From the cell containing the given text, extract its center point as (x, y) coordinate. 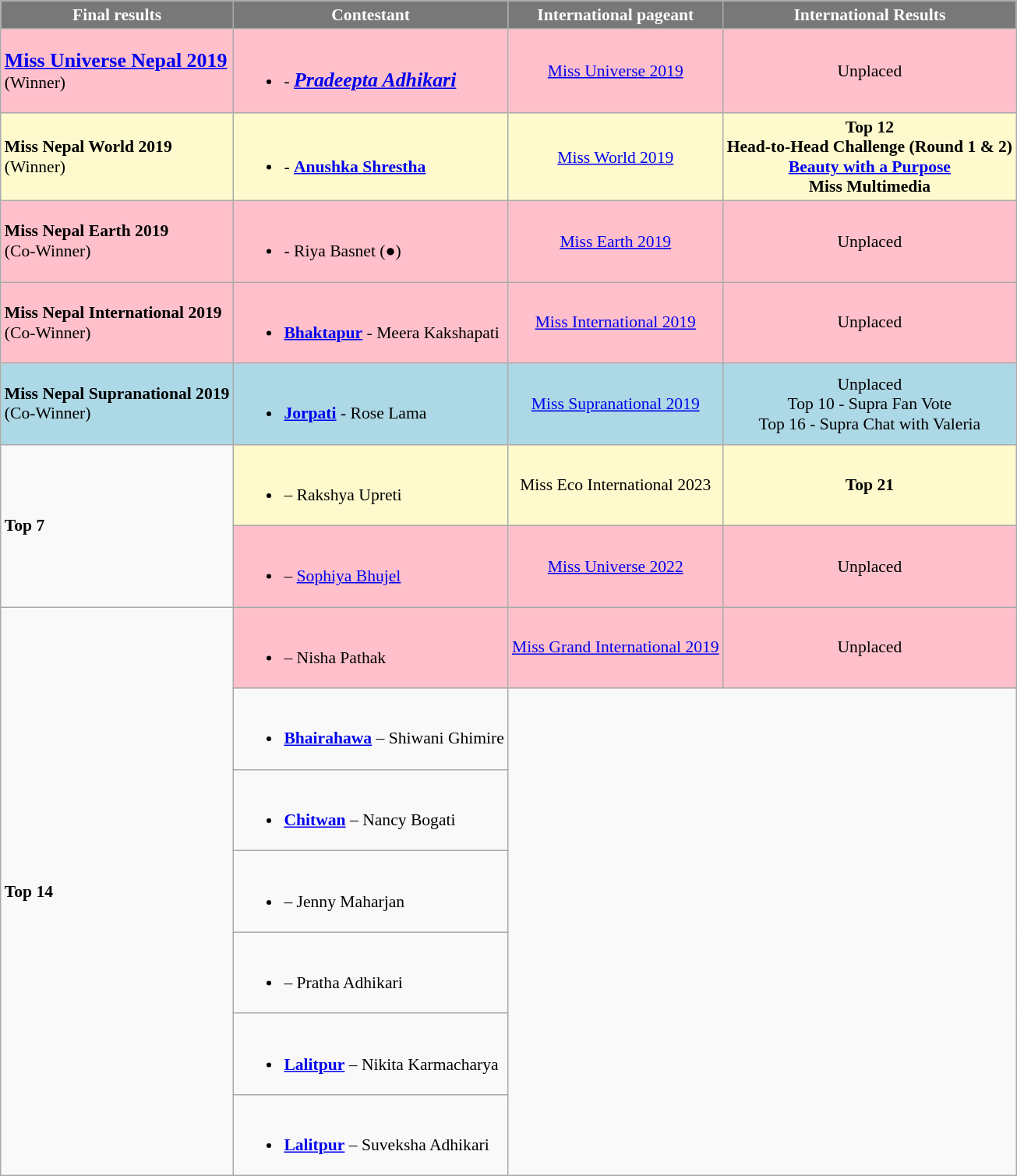
Top 14 (117, 892)
– Pratha Adhikari (371, 973)
Final results (117, 15)
Miss World 2019 (616, 157)
Miss Nepal International 2019(Co-Winner) (117, 323)
Miss Universe 2019 (616, 72)
- Riya Basnet (●) (371, 242)
Miss Universe 2022 (616, 567)
Unplaced Top 10 - Supra Fan Vote Top 16 - Supra Chat with Valeria (870, 404)
– Rakshya Upreti (371, 486)
– Sophiya Bhujel (371, 567)
Chitwan – Nancy Bogati (371, 810)
– Nisha Pathak (371, 648)
Bhaktapur - Meera Kakshapati (371, 323)
Lalitpur – Nikita Karmacharya (371, 1054)
Miss International 2019 (616, 323)
Jorpati - Rose Lama (371, 404)
Miss Nepal Supranational 2019(Co-Winner) (117, 404)
Top 12 Head-to-Head Challenge (Round 1 & 2) Beauty with a Purpose Miss Multimedia (870, 157)
International Results (870, 15)
Lalitpur – Suveksha Adhikari (371, 1135)
Miss Nepal World 2019(Winner) (117, 157)
Top 7 (117, 527)
– Jenny Maharjan (371, 892)
Miss Supranational 2019 (616, 404)
International pageant (616, 15)
Bhairahawa – Shiwani Ghimire (371, 729)
Miss Nepal Earth 2019(Co-Winner) (117, 242)
Miss Earth 2019 (616, 242)
Miss Grand International 2019 (616, 648)
Miss Universe Nepal 2019(Winner) (117, 72)
Contestant (371, 15)
- Anushka Shrestha (371, 157)
- Pradeepta Adhikari (371, 72)
Miss Eco International 2023 (616, 486)
Top 21 (870, 486)
